Pinpoint the cell where the given text exists, returning its (X, Y) midpoint coordinate. 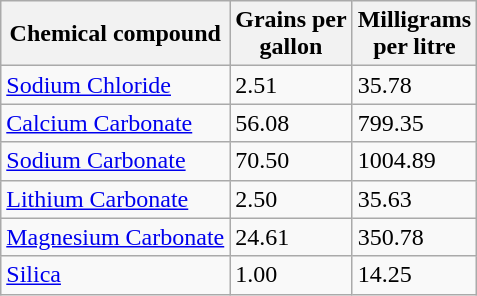
Silica (116, 275)
Chemical compound (116, 34)
70.50 (291, 161)
350.78 (414, 237)
Grains pergallon (291, 34)
799.35 (414, 123)
1004.89 (414, 161)
2.51 (291, 85)
35.78 (414, 85)
1.00 (291, 275)
Calcium Carbonate (116, 123)
Sodium Chloride (116, 85)
24.61 (291, 237)
14.25 (414, 275)
Sodium Carbonate (116, 161)
35.63 (414, 199)
Milligramsper litre (414, 34)
56.08 (291, 123)
Lithium Carbonate (116, 199)
2.50 (291, 199)
Magnesium Carbonate (116, 237)
